Find where the given text appears and provide that cell's center as (x, y) coordinate. 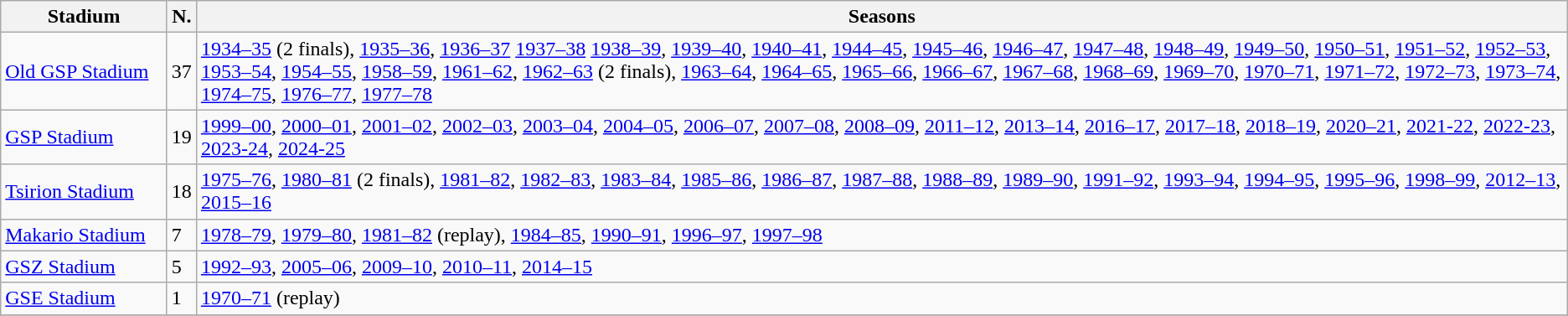
37 (181, 71)
1970–71 (replay) (881, 298)
GSE Stadium (84, 298)
1978–79, 1979–80, 1981–82 (replay), 1984–85, 1990–91, 1996–97, 1997–98 (881, 235)
19 (181, 137)
18 (181, 191)
Tsirion Stadium (84, 191)
1992–93, 2005–06, 2009–10, 2010–11, 2014–15 (881, 267)
Stadium (84, 17)
GSP Stadium (84, 137)
N. (181, 17)
5 (181, 267)
Old GSP Stadium (84, 71)
1 (181, 298)
GSZ Stadium (84, 267)
7 (181, 235)
Makario Stadium (84, 235)
Seasons (881, 17)
